Find where the given text appears and provide that cell's center as [x, y] coordinate. 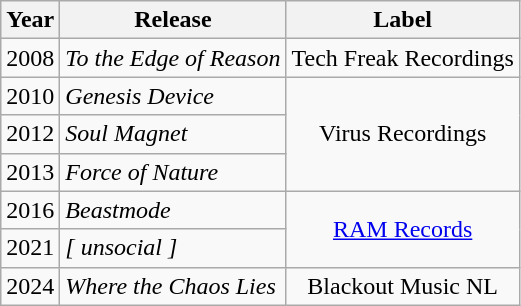
RAM Records [402, 229]
2021 [30, 248]
To the Edge of Reason [173, 58]
Blackout Music NL [402, 286]
Tech Freak Recordings [402, 58]
Year [30, 20]
Label [402, 20]
2010 [30, 96]
2024 [30, 286]
Genesis Device [173, 96]
2008 [30, 58]
2016 [30, 210]
Release [173, 20]
2012 [30, 134]
[ unsocial ] [173, 248]
Force of Nature [173, 172]
Virus Recordings [402, 134]
Where the Chaos Lies [173, 286]
2013 [30, 172]
Soul Magnet [173, 134]
Beastmode [173, 210]
